Output the [x, y] coordinate of the center of the cell containing the given text.  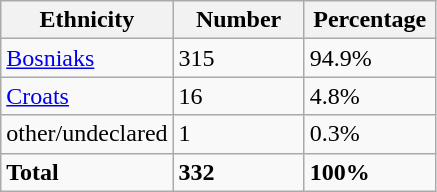
16 [238, 96]
Percentage [370, 20]
0.3% [370, 134]
Total [87, 172]
100% [370, 172]
332 [238, 172]
4.8% [370, 96]
Croats [87, 96]
other/undeclared [87, 134]
Number [238, 20]
Ethnicity [87, 20]
Bosniaks [87, 58]
1 [238, 134]
94.9% [370, 58]
315 [238, 58]
